Search for the cell housing the specified text and yield its [X, Y] center coordinate. 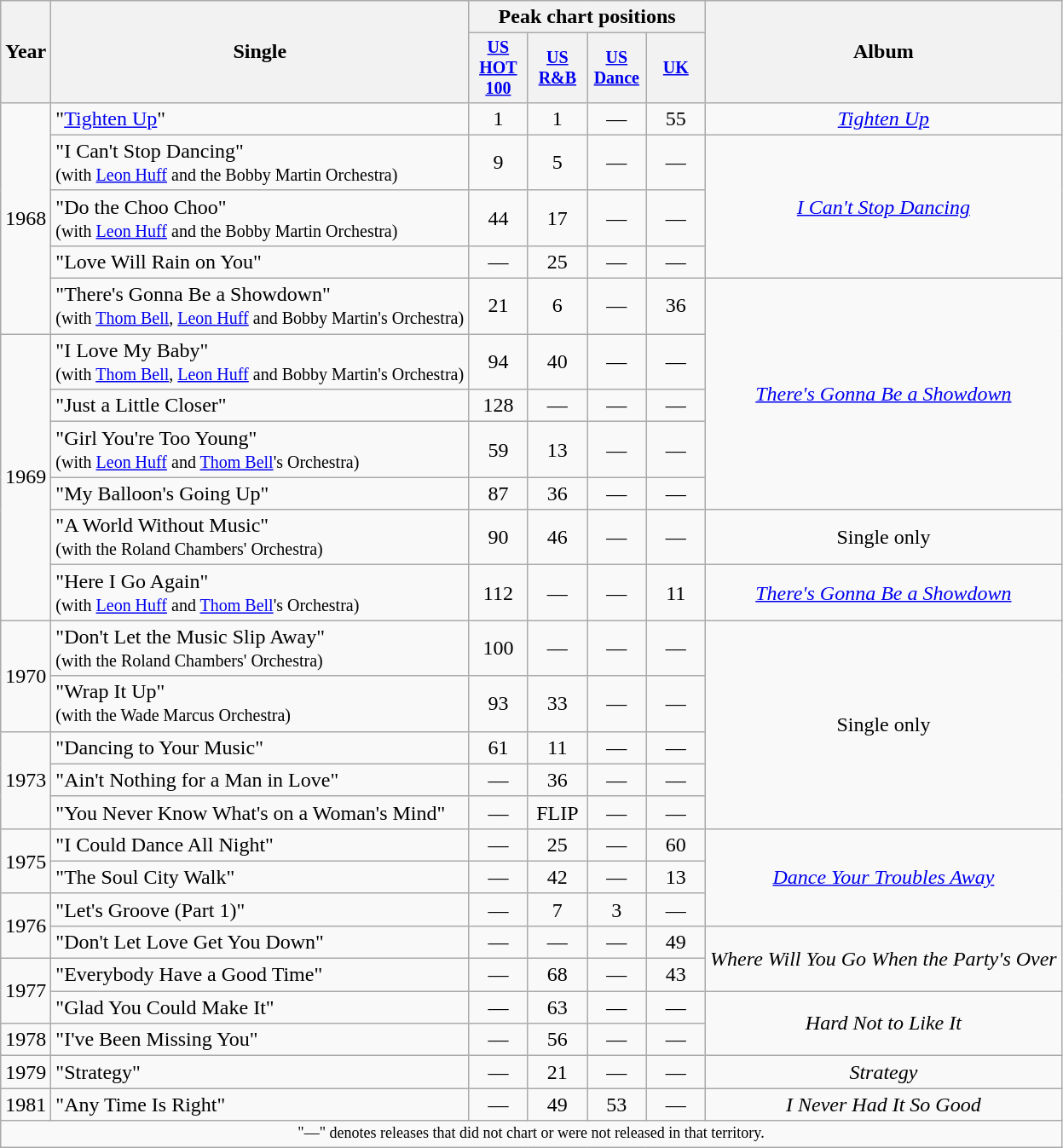
"Love Will Rain on You" [260, 262]
56 [557, 1040]
Dance Your Troubles Away [884, 877]
60 [675, 845]
87 [498, 493]
"Everybody Have a Good Time" [260, 975]
Hard Not to Like It [884, 1024]
I Never Had It So Good [884, 1105]
"Don't Let the Music Slip Away" (with the Roland Chambers' Orchestra) [260, 648]
"My Balloon's Going Up" [260, 493]
1970 [26, 676]
"Ain't Nothing for a Man in Love" [260, 780]
US Dance [617, 68]
40 [557, 361]
"Any Time Is Right" [260, 1105]
6 [557, 307]
94 [498, 361]
112 [498, 593]
1979 [26, 1072]
68 [557, 975]
"Let's Groove (Part 1)" [260, 909]
"Here I Go Again" (with Leon Huff and Thom Bell's Orchestra) [260, 593]
"The Soul City Walk" [260, 877]
"You Never Know What's on a Woman's Mind" [260, 812]
"Strategy" [260, 1072]
1968 [26, 218]
1973 [26, 780]
3 [617, 909]
Peak chart positions [587, 17]
1969 [26, 477]
43 [675, 975]
1976 [26, 926]
"I Can't Stop Dancing" (with Leon Huff and the Bobby Martin Orchestra) [260, 162]
"Tighten Up" [260, 118]
Tighten Up [884, 118]
100 [498, 648]
7 [557, 909]
Where Will You Go When the Party's Over [884, 958]
44 [498, 218]
"I've Been Missing You" [260, 1040]
9 [498, 162]
"I Could Dance All Night" [260, 845]
55 [675, 118]
90 [498, 537]
"Wrap It Up" (with the Wade Marcus Orchestra) [260, 704]
"I Love My Baby" (with Thom Bell, Leon Huff and Bobby Martin's Orchestra) [260, 361]
61 [498, 747]
Strategy [884, 1072]
5 [557, 162]
I Can't Stop Dancing [884, 206]
33 [557, 704]
93 [498, 704]
Album [884, 52]
Year [26, 52]
128 [498, 406]
1975 [26, 861]
"—" denotes releases that did not chart or were not released in that territory. [531, 1134]
"Just a Little Closer" [260, 406]
"Don't Let Love Get You Down" [260, 942]
"A World Without Music" (with the Roland Chambers' Orchestra) [260, 537]
1981 [26, 1105]
1977 [26, 991]
FLIP [557, 812]
"There's Gonna Be a Showdown" (with Thom Bell, Leon Huff and Bobby Martin's Orchestra) [260, 307]
Single [260, 52]
US R&B [557, 68]
46 [557, 537]
"Do the Choo Choo" (with Leon Huff and the Bobby Martin Orchestra) [260, 218]
63 [557, 1007]
UK [675, 68]
"Girl You're Too Young" (with Leon Huff and Thom Bell's Orchestra) [260, 450]
17 [557, 218]
42 [557, 877]
"Dancing to Your Music" [260, 747]
"Glad You Could Make It" [260, 1007]
53 [617, 1105]
1978 [26, 1040]
59 [498, 450]
US HOT 100 [498, 68]
